Locate the cell with the specified text and output its [x, y] center coordinate. 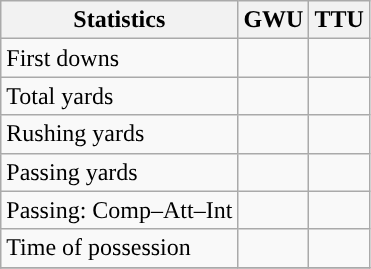
Statistics [120, 20]
Rushing yards [120, 134]
Passing: Comp–Att–Int [120, 210]
GWU [274, 20]
Passing yards [120, 172]
Total yards [120, 96]
TTU [339, 20]
First downs [120, 58]
Time of possession [120, 248]
